Scan for the cell matching the given text and deliver its (x, y) coordinate at center. 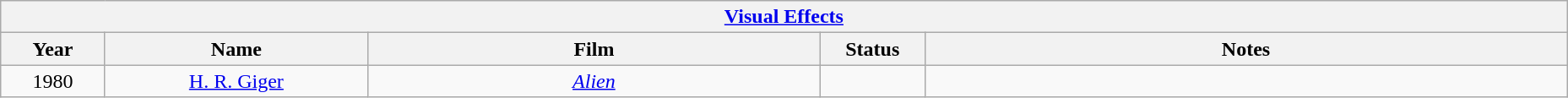
1980 (53, 81)
Visual Effects (784, 17)
Film (594, 49)
Year (53, 49)
Name (236, 49)
H. R. Giger (236, 81)
Status (872, 49)
Alien (594, 81)
Notes (1246, 49)
